Extract the (x, y) coordinate from the center of the cell holding the provided text.  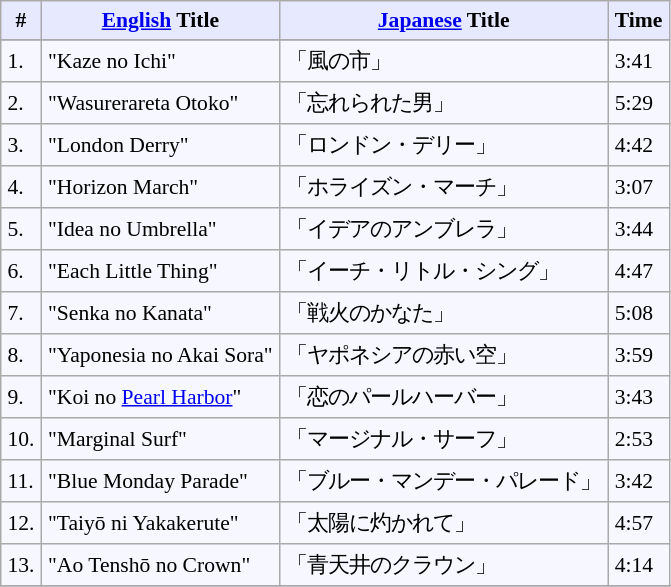
"London Derry" (160, 145)
"Each Little Thing" (160, 271)
1. (21, 61)
4:47 (638, 271)
"Horizon March" (160, 187)
4:57 (638, 523)
「マージナル・サーフ」 (443, 439)
「太陽に灼かれて」 (443, 523)
11. (21, 481)
4. (21, 187)
7. (21, 313)
"Senka no Kanata" (160, 313)
4:42 (638, 145)
3:41 (638, 61)
2. (21, 103)
9. (21, 397)
「風の市」 (443, 61)
6. (21, 271)
「忘れられた男」 (443, 103)
2:53 (638, 439)
5. (21, 229)
3:59 (638, 355)
3. (21, 145)
「ブルー・マンデー・パレード」 (443, 481)
「恋のパールハーバー」 (443, 397)
"Marginal Surf" (160, 439)
10. (21, 439)
"Blue Monday Parade" (160, 481)
4:14 (638, 565)
"Ao Tenshō no Crown" (160, 565)
「イーチ・リトル・シング」 (443, 271)
3:07 (638, 187)
"Taiyō ni Yakakerute" (160, 523)
# (21, 20)
5:29 (638, 103)
"Kaze no Ichi" (160, 61)
"Koi no Pearl Harbor" (160, 397)
3:42 (638, 481)
3:43 (638, 397)
12. (21, 523)
「ホライズン・マーチ」 (443, 187)
13. (21, 565)
Japanese Title (443, 20)
3:44 (638, 229)
「ロンドン・デリー」 (443, 145)
Time (638, 20)
"Idea no Umbrella" (160, 229)
"Wasurerareta Otoko" (160, 103)
5:08 (638, 313)
「イデアのアンブレラ」 (443, 229)
「青天井のクラウン」 (443, 565)
"Yaponesia no Akai Sora" (160, 355)
English Title (160, 20)
8. (21, 355)
「戦火のかなた」 (443, 313)
「ヤポネシアの赤い空」 (443, 355)
